Search for the cell housing the specified text and yield its [x, y] center coordinate. 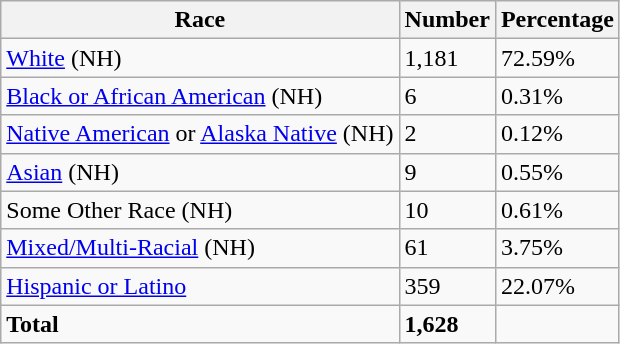
6 [447, 96]
Hispanic or Latino [200, 286]
Percentage [557, 20]
Asian (NH) [200, 172]
0.55% [557, 172]
Black or African American (NH) [200, 96]
1,181 [447, 58]
Some Other Race (NH) [200, 210]
White (NH) [200, 58]
72.59% [557, 58]
359 [447, 286]
61 [447, 248]
0.61% [557, 210]
Race [200, 20]
Mixed/Multi-Racial (NH) [200, 248]
9 [447, 172]
10 [447, 210]
Total [200, 324]
2 [447, 134]
22.07% [557, 286]
0.31% [557, 96]
3.75% [557, 248]
1,628 [447, 324]
0.12% [557, 134]
Native American or Alaska Native (NH) [200, 134]
Number [447, 20]
